Search for the cell housing the specified text and yield its [X, Y] center coordinate. 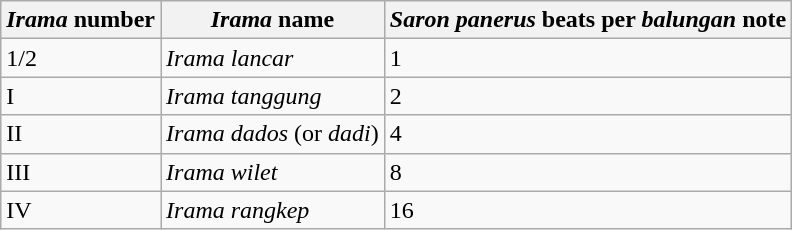
Irama tanggung [273, 96]
Irama lancar [273, 58]
4 [588, 134]
IV [81, 210]
1 [588, 58]
1/2 [81, 58]
Irama number [81, 20]
I [81, 96]
II [81, 134]
Irama dados (or dadi) [273, 134]
2 [588, 96]
Irama rangkep [273, 210]
8 [588, 172]
Saron panerus beats per balungan note [588, 20]
III [81, 172]
Irama name [273, 20]
Irama wilet [273, 172]
16 [588, 210]
